Detect which cell encompasses the target text, then output its [X, Y] center coordinate. 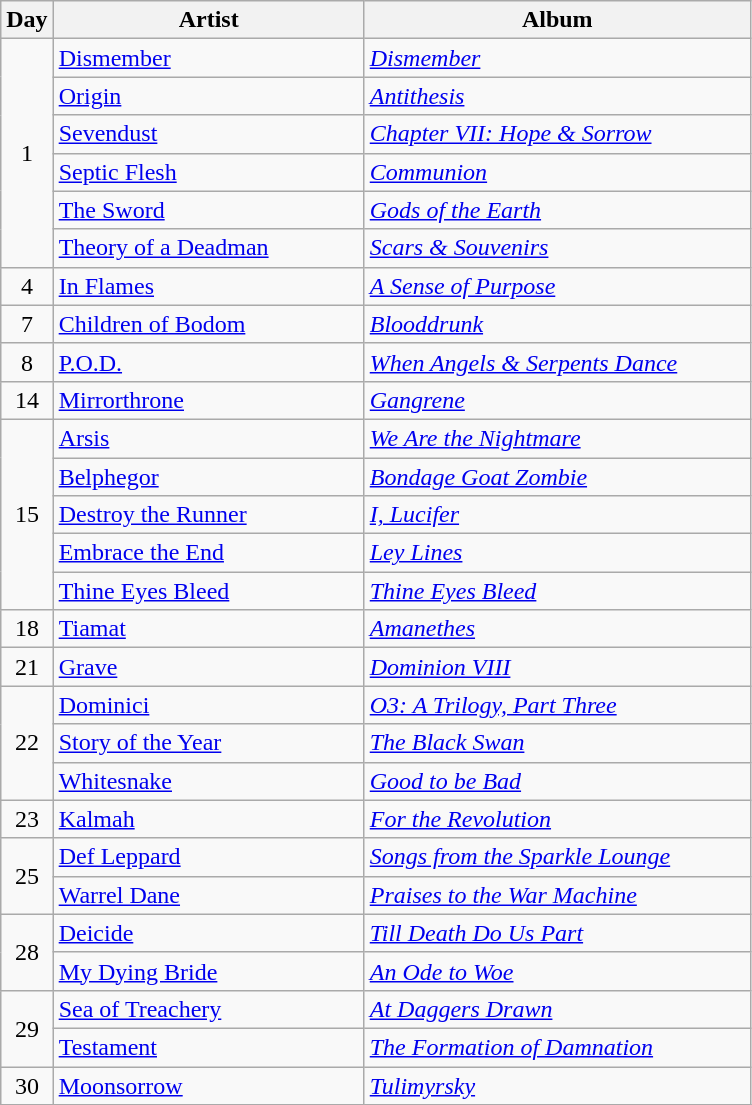
An Ode to Woe [557, 971]
P.O.D. [208, 362]
Grave [208, 667]
23 [27, 819]
We Are the Nightmare [557, 438]
Songs from the Sparkle Lounge [557, 857]
Dominici [208, 705]
I, Lucifer [557, 515]
Story of the Year [208, 743]
Bondage Goat Zombie [557, 477]
Album [557, 20]
Praises to the War Machine [557, 895]
At Daggers Drawn [557, 1009]
A Sense of Purpose [557, 286]
14 [27, 400]
Gangrene [557, 400]
Amanethes [557, 629]
Communion [557, 172]
Artist [208, 20]
Day [27, 20]
4 [27, 286]
18 [27, 629]
Blooddrunk [557, 324]
30 [27, 1085]
Gods of the Earth [557, 210]
Sevendust [208, 134]
28 [27, 952]
7 [27, 324]
Deicide [208, 933]
Antithesis [557, 96]
Mirrorthrone [208, 400]
Till Death Do Us Part [557, 933]
Good to be Bad [557, 781]
Sea of Treachery [208, 1009]
Warrel Dane [208, 895]
In Flames [208, 286]
Chapter VII: Hope & Sorrow [557, 134]
22 [27, 743]
The Sword [208, 210]
Tiamat [208, 629]
My Dying Bride [208, 971]
The Formation of Damnation [557, 1047]
The Black Swan [557, 743]
For the Revolution [557, 819]
Scars & Souvenirs [557, 248]
Kalmah [208, 819]
Def Leppard [208, 857]
Origin [208, 96]
Whitesnake [208, 781]
15 [27, 514]
29 [27, 1028]
25 [27, 876]
Tulimyrsky [557, 1085]
Ley Lines [557, 553]
Theory of a Deadman [208, 248]
Testament [208, 1047]
Destroy the Runner [208, 515]
Moonsorrow [208, 1085]
Belphegor [208, 477]
8 [27, 362]
Embrace the End [208, 553]
Arsis [208, 438]
1 [27, 153]
Children of Bodom [208, 324]
When Angels & Serpents Dance [557, 362]
O3: A Trilogy, Part Three [557, 705]
Dominion VIII [557, 667]
21 [27, 667]
Septic Flesh [208, 172]
